Capture the cell that displays the provided text and extract its [X, Y] central coordinate. 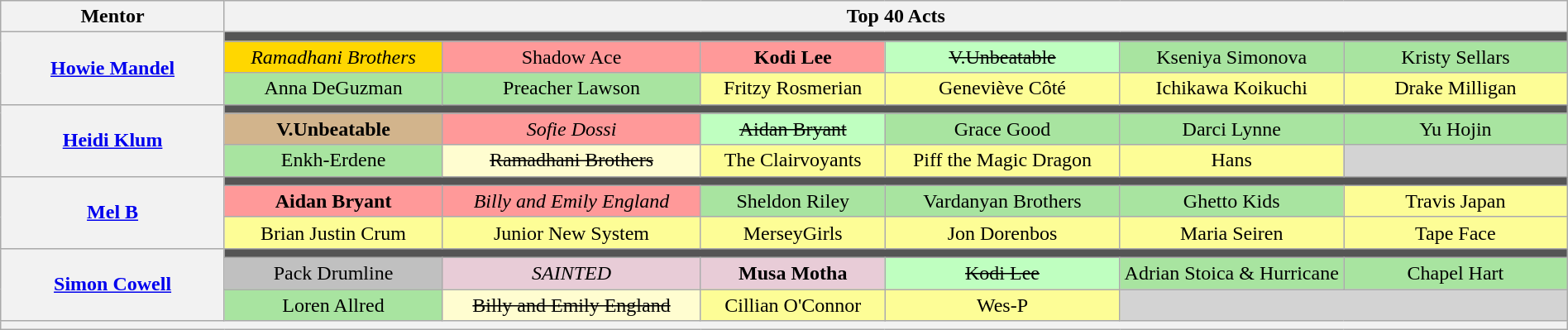
Sheldon Riley [792, 201]
Yu Hojin [1456, 129]
Shadow Ace [572, 57]
Vardanyan Brothers [1002, 201]
Musa Motha [792, 273]
Mentor [112, 17]
Piff the Magic Dragon [1002, 160]
Travis Japan [1456, 201]
MerseyGirls [792, 232]
Cillian O'Connor [792, 305]
Top 40 Acts [896, 17]
Enkh-Erdene [332, 160]
Maria Seiren [1232, 232]
The Clairvoyants [792, 160]
Adrian Stoica & Hurricane [1232, 273]
Kristy Sellars [1456, 57]
Ichikawa Koikuchi [1232, 88]
Anna DeGuzman [332, 88]
Grace Good [1002, 129]
Ghetto Kids [1232, 201]
Heidi Klum [112, 141]
Preacher Lawson [572, 88]
Wes-P [1002, 305]
Darci Lynne [1232, 129]
Simon Cowell [112, 285]
Chapel Hart [1456, 273]
Hans [1232, 160]
Pack Drumline [332, 273]
Tape Face [1456, 232]
Drake Milligan [1456, 88]
Sofie Dossi [572, 129]
Fritzy Rosmerian [792, 88]
Brian Justin Crum [332, 232]
Junior New System [572, 232]
Kseniya Simonova [1232, 57]
Mel B [112, 212]
Howie Mandel [112, 68]
SAINTED [572, 273]
Loren Allred [332, 305]
Jon Dorenbos [1002, 232]
Geneviève Côté [1002, 88]
